Return the [x, y] coordinate for the center point of the cell that contains the specified text.  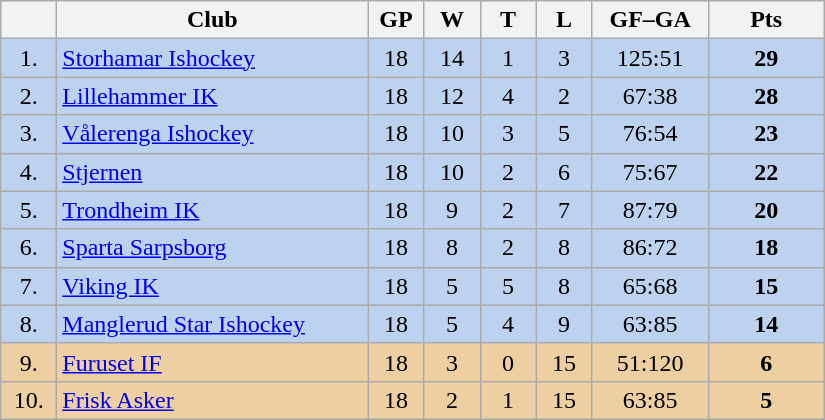
Viking IK [212, 286]
28 [766, 96]
10. [29, 400]
4. [29, 172]
7 [564, 210]
67:38 [650, 96]
T [508, 20]
GF–GA [650, 20]
Furuset IF [212, 362]
9. [29, 362]
L [564, 20]
GP [396, 20]
8. [29, 324]
Pts [766, 20]
65:68 [650, 286]
22 [766, 172]
Storhamar Ishockey [212, 58]
Manglerud Star Ishockey [212, 324]
2. [29, 96]
51:120 [650, 362]
75:67 [650, 172]
29 [766, 58]
23 [766, 134]
6. [29, 248]
3. [29, 134]
7. [29, 286]
125:51 [650, 58]
1. [29, 58]
Vålerenga Ishockey [212, 134]
76:54 [650, 134]
Trondheim IK [212, 210]
5. [29, 210]
86:72 [650, 248]
Frisk Asker [212, 400]
Stjernen [212, 172]
0 [508, 362]
Lillehammer IK [212, 96]
20 [766, 210]
Sparta Sarpsborg [212, 248]
87:79 [650, 210]
Club [212, 20]
W [452, 20]
12 [452, 96]
